Capture the cell that displays the provided text and extract its [x, y] central coordinate. 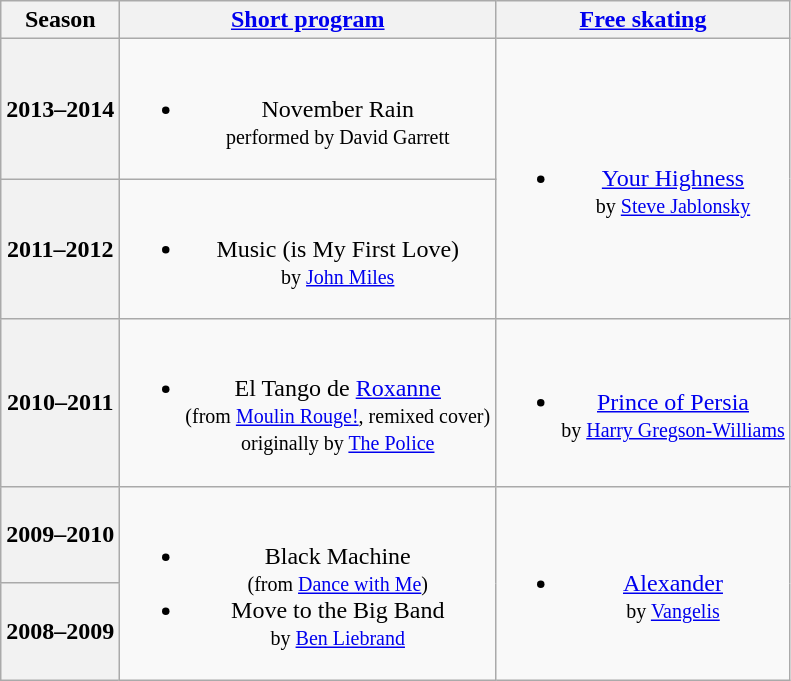
Prince of Persia by Harry Gregson-Williams [644, 402]
Black Machine (from Dance with Me) Move to the Big Band by Ben Liebrand [308, 583]
Season [60, 20]
El Tango de Roxanne (from Moulin Rouge!, remixed cover) originally by The Police [308, 402]
Free skating [644, 20]
2009–2010 [60, 534]
2008–2009 [60, 632]
2013–2014 [60, 109]
Short program [308, 20]
November Rain performed by David Garrett [308, 109]
Alexander by Vangelis [644, 583]
2010–2011 [60, 402]
2011–2012 [60, 249]
Music (is My First Love) by John Miles [308, 249]
Your Highness by Steve Jablonsky [644, 179]
